Scan for the cell matching the given text and deliver its (x, y) coordinate at center. 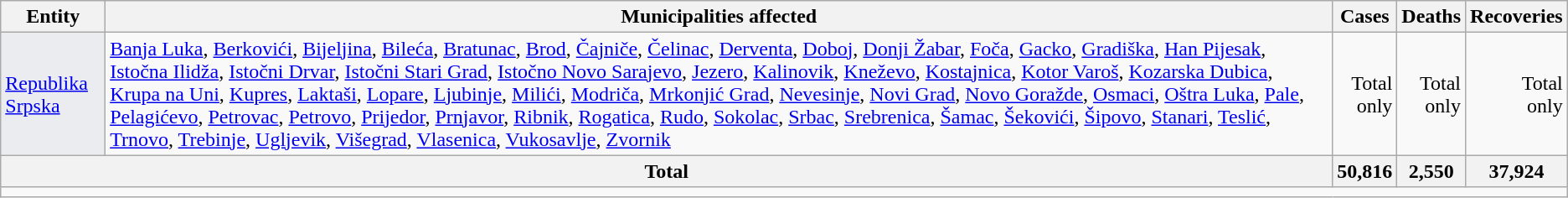
Total (667, 171)
37,924 (1517, 171)
Recoveries (1517, 17)
50,816 (1365, 171)
Municipalities affected (719, 17)
Entity (54, 17)
Republika Srpska (54, 94)
Deaths (1431, 17)
2,550 (1431, 171)
Cases (1365, 17)
